Detect which cell encompasses the target text, then output its (x, y) center coordinate. 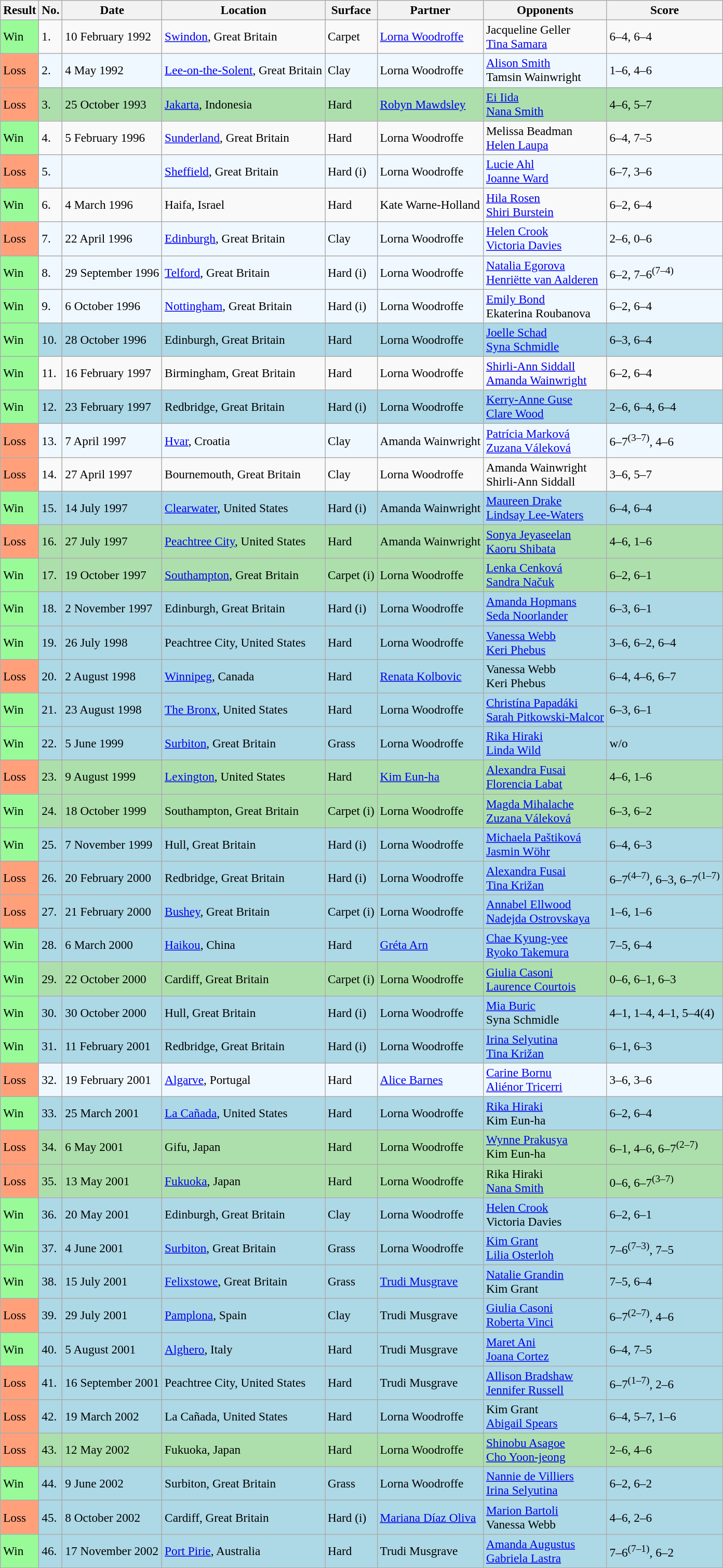
21. (51, 709)
10 February 1992 (112, 36)
Irina Selyutina Tina Križan (545, 1046)
7 November 1999 (112, 845)
44. (51, 1483)
3. (51, 104)
14 July 1997 (112, 508)
Maret Ani Joana Cortez (545, 1349)
6–7(4–7), 6–3, 6–7(1–7) (665, 878)
6 October 1996 (112, 305)
Jacqueline Geller Tina Samara (545, 36)
13. (51, 440)
1–6, 1–6 (665, 911)
20 February 2000 (112, 878)
Carine Bornu Aliénor Tricerri (545, 1079)
Haikou, China (244, 945)
Kim Eun-ha (430, 777)
6–3, 6–2 (665, 810)
Alison Smith Tamsin Wainwright (545, 71)
Rika Hiraki Kim Eun-ha (545, 1114)
Joelle Schad Syna Schmidle (545, 340)
23 February 1997 (112, 407)
Wynne Prakusya Kim Eun-ha (545, 1147)
2–6, 4–6 (665, 1450)
22 April 1996 (112, 239)
19. (51, 642)
19 February 2001 (112, 1079)
1–6, 4–6 (665, 71)
Nannie de Villiers Irina Selyutina (545, 1483)
Bushey, Great Britain (244, 911)
42. (51, 1416)
7 April 1997 (112, 440)
22 October 2000 (112, 979)
Rika Hiraki Linda Wild (545, 743)
5 August 2001 (112, 1349)
12 May 2002 (112, 1450)
6–4, 5–7, 1–6 (665, 1416)
8 October 2002 (112, 1517)
Lexington, United States (244, 777)
Algarve, Portugal (244, 1079)
34. (51, 1147)
39. (51, 1315)
19 October 1997 (112, 575)
Kerry-Anne Guse Clare Wood (545, 407)
Maureen Drake Lindsay Lee-Waters (545, 508)
Hvar, Croatia (244, 440)
5 June 1999 (112, 743)
Swindon, Great Britain (244, 36)
4 May 1992 (112, 71)
5. (51, 171)
15. (51, 508)
6–7(2–7), 4–6 (665, 1315)
Lenka Cenková Sandra Načuk (545, 575)
Patrícia Marková Zuzana Váleková (545, 440)
4 June 2001 (112, 1248)
17. (51, 575)
Alexandra Fusai Florencia Labat (545, 777)
Partner (430, 10)
19 March 2002 (112, 1416)
Gifu, Japan (244, 1147)
6 May 2001 (112, 1147)
45. (51, 1517)
7. (51, 239)
Ei Iida Nana Smith (545, 104)
4–6, 2–6 (665, 1517)
9. (51, 305)
Allison Bradshaw Jennifer Russell (545, 1383)
9 August 1999 (112, 777)
29 September 1996 (112, 272)
Nottingham, Great Britain (244, 305)
26 July 1998 (112, 642)
Giulia Casoni Roberta Vinci (545, 1315)
Location (244, 10)
25. (51, 845)
10. (51, 340)
17 November 2002 (112, 1551)
2–6, 0–6 (665, 239)
16 September 2001 (112, 1383)
23. (51, 777)
11. (51, 373)
21 February 2000 (112, 911)
6–2, 6–2 (665, 1483)
22. (51, 743)
No. (51, 10)
Christína Papadáki Sarah Pitkowski-Malcor (545, 709)
Renata Kolbovic (430, 676)
27 April 1997 (112, 474)
Alghero, Italy (244, 1349)
33. (51, 1114)
Natalie Grandin Kim Grant (545, 1282)
18. (51, 609)
Bournemouth, Great Britain (244, 474)
Lucie Ahl Joanne Ward (545, 171)
Rika Hiraki Nana Smith (545, 1181)
27 July 1997 (112, 541)
16. (51, 541)
4–6, 5–7 (665, 104)
18 October 1999 (112, 810)
32. (51, 1079)
7–6(7–1), 6–2 (665, 1551)
Opponents (545, 10)
Michaela Paštiková Jasmin Wöhr (545, 845)
Lee-on-the-Solent, Great Britain (244, 71)
8. (51, 272)
4. (51, 137)
Sheffield, Great Britain (244, 171)
35. (51, 1181)
20. (51, 676)
Natalia Egorova Henriëtte van Aalderen (545, 272)
37. (51, 1248)
11 February 2001 (112, 1046)
6–7, 3–6 (665, 171)
w/o (665, 743)
14. (51, 474)
0–6, 6–1, 6–3 (665, 979)
The Bronx, United States (244, 709)
Haifa, Israel (244, 205)
Marion Bartoli Vanessa Webb (545, 1517)
28. (51, 945)
29. (51, 979)
Port Pirie, Australia (244, 1551)
3–6, 6–2, 6–4 (665, 642)
25 October 1993 (112, 104)
Mariana Díaz Oliva (430, 1517)
46. (51, 1551)
5 February 1996 (112, 137)
30. (51, 1013)
12. (51, 407)
6–4, 4–6, 6–7 (665, 676)
4–1, 1–4, 4–1, 5–4(4) (665, 1013)
3–6, 5–7 (665, 474)
Score (665, 10)
6–1, 4–6, 6–7(2–7) (665, 1147)
20 May 2001 (112, 1214)
Date (112, 10)
29 July 2001 (112, 1315)
6–3, 6–4 (665, 340)
15 July 2001 (112, 1282)
4 March 1996 (112, 205)
Sunderland, Great Britain (244, 137)
Amanda Wainwright Shirli-Ann Siddall (545, 474)
27. (51, 911)
38. (51, 1282)
6. (51, 205)
36. (51, 1214)
Annabel Ellwood Nadejda Ostrovskaya (545, 911)
6–1, 6–3 (665, 1046)
0–6, 6–7(3–7) (665, 1181)
Amanda Hopmans Seda Noorlander (545, 609)
Telford, Great Britain (244, 272)
2 November 1997 (112, 609)
3–6, 3–6 (665, 1079)
Hila Rosen Shiri Burstein (545, 205)
30 October 2000 (112, 1013)
Giulia Casoni Laurence Courtois (545, 979)
6–7(1–7), 2–6 (665, 1383)
2. (51, 71)
26. (51, 878)
43. (51, 1450)
6 March 2000 (112, 945)
Jakarta, Indonesia (244, 104)
Gréta Arn (430, 945)
13 May 2001 (112, 1181)
Surface (351, 10)
2 August 1998 (112, 676)
Result (20, 10)
Shirli-Ann Siddall Amanda Wainwright (545, 373)
Carpet (351, 36)
Alexandra Fusai Tina Križan (545, 878)
41. (51, 1383)
Kate Warne-Holland (430, 205)
Kim Grant Abigail Spears (545, 1416)
16 February 1997 (112, 373)
28 October 1996 (112, 340)
Clearwater, United States (244, 508)
1. (51, 36)
Melissa Beadman Helen Laupa (545, 137)
Pamplona, Spain (244, 1315)
6–7(3–7), 4–6 (665, 440)
2–6, 6–4, 6–4 (665, 407)
25 March 2001 (112, 1114)
23 August 1998 (112, 709)
Robyn Mawdsley (430, 104)
6–2, 7–6(7–4) (665, 272)
31. (51, 1046)
40. (51, 1349)
Alice Barnes (430, 1079)
9 June 2002 (112, 1483)
Sonya Jeyaseelan Kaoru Shibata (545, 541)
Kim Grant Lilia Osterloh (545, 1248)
Emily Bond Ekaterina Roubanova (545, 305)
6–4, 6–3 (665, 845)
Chae Kyung-yee Ryoko Takemura (545, 945)
Amanda Augustus Gabriela Lastra (545, 1551)
Felixstowe, Great Britain (244, 1282)
24. (51, 810)
Birmingham, Great Britain (244, 373)
Shinobu Asagoe Cho Yoon-jeong (545, 1450)
Winnipeg, Canada (244, 676)
Mia Buric Syna Schmidle (545, 1013)
7–6(7–3), 7–5 (665, 1248)
Magda Mihalache Zuzana Váleková (545, 810)
